Pinpoint the cell where the given text exists, returning its (X, Y) midpoint coordinate. 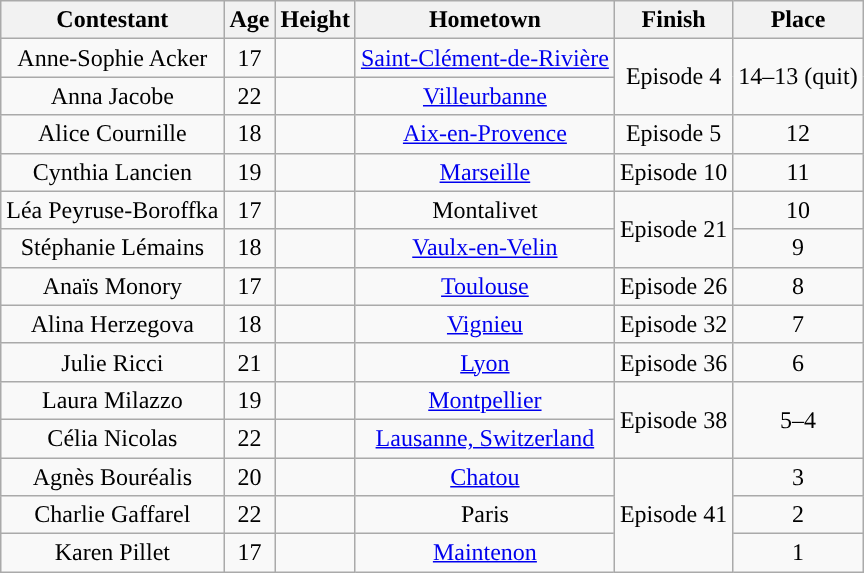
21 (250, 362)
8 (798, 286)
Montalivet (484, 210)
Karen Pillet (112, 553)
1 (798, 553)
Vignieu (484, 324)
Alina Herzegova (112, 324)
Episode 10 (673, 172)
Episode 5 (673, 134)
14–13 (quit) (798, 77)
Villeurbanne (484, 96)
Chatou (484, 477)
7 (798, 324)
Episode 36 (673, 362)
5–4 (798, 419)
Age (250, 20)
6 (798, 362)
Charlie Gaffarel (112, 515)
12 (798, 134)
Toulouse (484, 286)
Finish (673, 20)
3 (798, 477)
Cynthia Lancien (112, 172)
Lyon (484, 362)
Lausanne, Switzerland (484, 438)
Place (798, 20)
Léa Peyruse-Boroffka (112, 210)
Saint-Clément-de-Rivière (484, 58)
Contestant (112, 20)
Montpellier (484, 400)
Stéphanie Lémains (112, 248)
11 (798, 172)
2 (798, 515)
Anna Jacobe (112, 96)
Episode 38 (673, 419)
Aix-en-Provence (484, 134)
Height (315, 20)
Marseille (484, 172)
Episode 41 (673, 515)
Episode 4 (673, 77)
9 (798, 248)
Anne-Sophie Acker (112, 58)
Paris (484, 515)
20 (250, 477)
Episode 21 (673, 229)
Episode 26 (673, 286)
Agnès Bouréalis (112, 477)
Vaulx-en-Velin (484, 248)
Hometown (484, 20)
10 (798, 210)
Maintenon (484, 553)
Alice Cournille (112, 134)
Julie Ricci (112, 362)
Célia Nicolas (112, 438)
Anaïs Monory (112, 286)
Laura Milazzo (112, 400)
Episode 32 (673, 324)
